Output the (X, Y) coordinate of the center of the cell containing the given text.  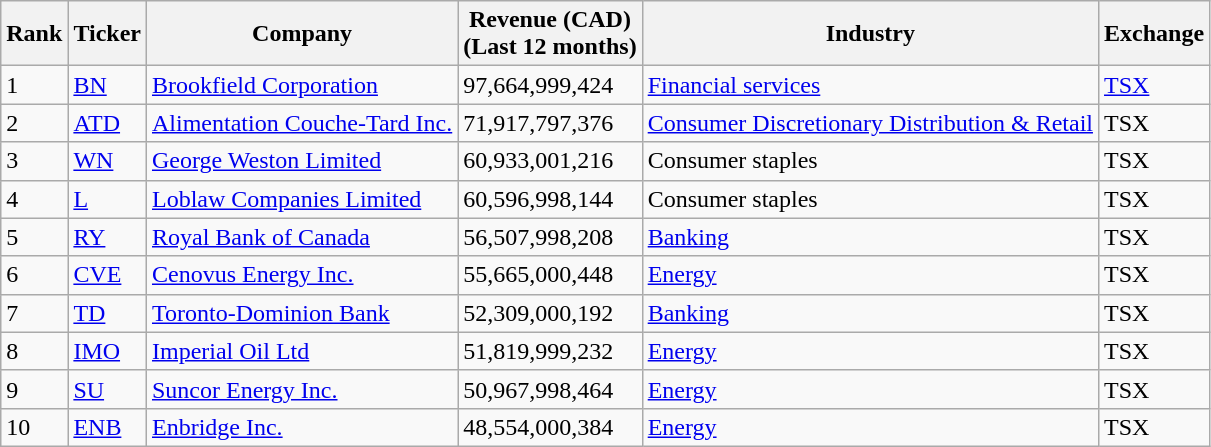
97,664,999,424 (550, 85)
Exchange (1154, 34)
Imperial Oil Ltd (302, 351)
Rank (34, 34)
50,967,998,464 (550, 389)
2 (34, 123)
Cenovus Energy Inc. (302, 275)
9 (34, 389)
56,507,998,208 (550, 237)
SU (108, 389)
3 (34, 161)
Toronto-Dominion Bank (302, 313)
Royal Bank of Canada (302, 237)
1 (34, 85)
Financial services (870, 85)
Ticker (108, 34)
BN (108, 85)
CVE (108, 275)
8 (34, 351)
Consumer Discretionary Distribution & Retail (870, 123)
71,917,797,376 (550, 123)
Company (302, 34)
48,554,000,384 (550, 427)
ENB (108, 427)
Enbridge Inc. (302, 427)
5 (34, 237)
4 (34, 199)
George Weston Limited (302, 161)
IMO (108, 351)
RY (108, 237)
ATD (108, 123)
Alimentation Couche-Tard Inc. (302, 123)
10 (34, 427)
60,933,001,216 (550, 161)
Loblaw Companies Limited (302, 199)
Suncor Energy Inc. (302, 389)
6 (34, 275)
52,309,000,192 (550, 313)
7 (34, 313)
60,596,998,144 (550, 199)
Brookfield Corporation (302, 85)
WN (108, 161)
51,819,999,232 (550, 351)
55,665,000,448 (550, 275)
Industry (870, 34)
L (108, 199)
TD (108, 313)
Revenue (CAD)(Last 12 months) (550, 34)
